Search for the cell housing the specified text and yield its [X, Y] center coordinate. 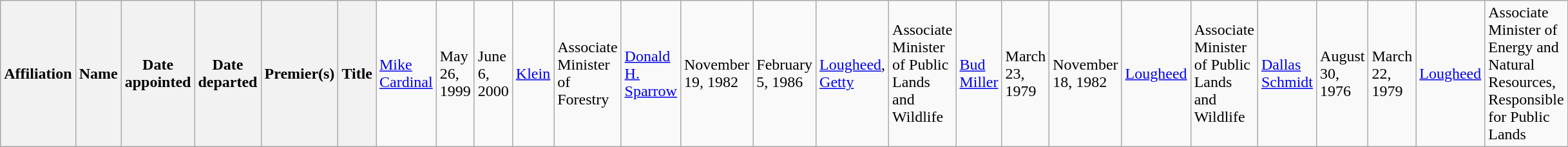
Lougheed, Getty [853, 73]
Date appointed [158, 73]
Donald H. Sparrow [651, 73]
Premier(s) [300, 73]
Bud Miller [979, 73]
August 30, 1976 [1343, 73]
Name [98, 73]
March 22, 1979 [1392, 73]
Title [357, 73]
June 6, 2000 [493, 73]
March 23, 1979 [1026, 73]
February 5, 1986 [785, 73]
Associate Minister of Forestry [588, 73]
Affiliation [38, 73]
Dallas Schmidt [1287, 73]
Associate Minister of Energy and Natural Resources, Responsible for Public Lands [1526, 73]
May 26, 1999 [455, 73]
November 18, 1982 [1085, 73]
Mike Cardinal [406, 73]
Klein [533, 73]
Date departed [228, 73]
November 19, 1982 [716, 73]
